Identify which cell holds the provided text, then report its (X, Y) central coordinate. 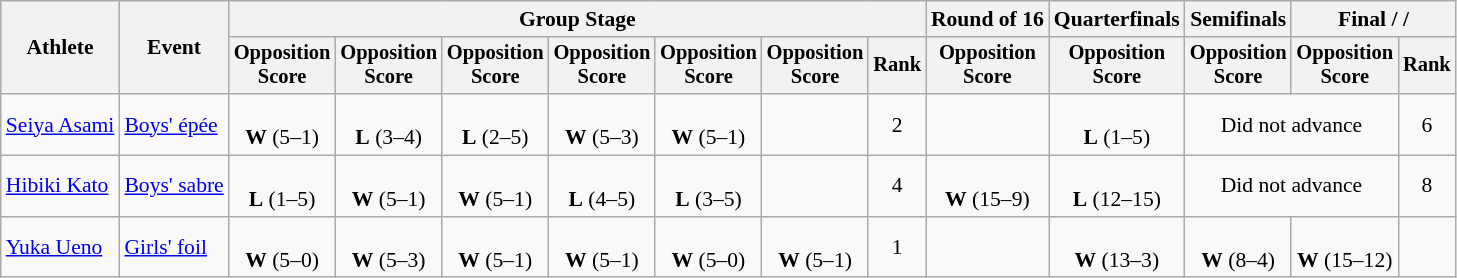
W (8–4) (1238, 248)
Event (174, 48)
Quarterfinals (1117, 19)
4 (897, 186)
L (3–4) (388, 124)
Athlete (60, 48)
Boys' épée (174, 124)
1 (897, 248)
W (15–9) (988, 186)
Seiya Asami (60, 124)
Boys' sabre (174, 186)
Semifinals (1238, 19)
Hibiki Kato (60, 186)
Round of 16 (988, 19)
L (4–5) (602, 186)
Final / / (1373, 19)
L (12–15) (1117, 186)
W (13–3) (1117, 248)
2 (897, 124)
Group Stage (578, 19)
W (15–12) (1344, 248)
6 (1427, 124)
Girls' foil (174, 248)
L (2–5) (496, 124)
8 (1427, 186)
Yuka Ueno (60, 248)
L (3–5) (708, 186)
